Capture the cell that displays the provided text and extract its [x, y] central coordinate. 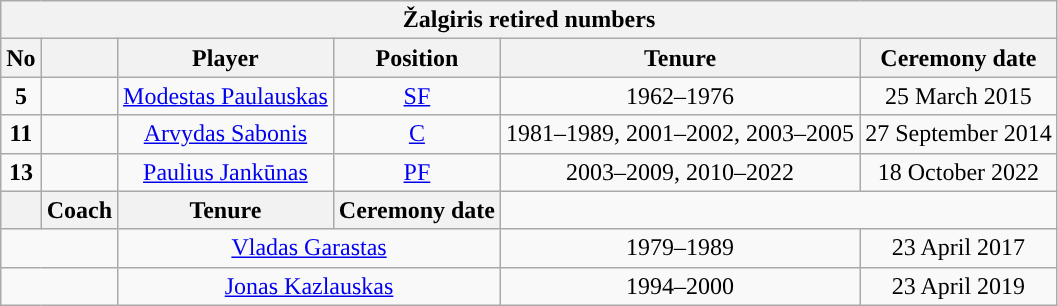
13 [21, 172]
25 March 2015 [959, 96]
11 [21, 134]
Position [416, 58]
PF [416, 172]
5 [21, 96]
1981–1989, 2001–2002, 2003–2005 [680, 134]
Player [226, 58]
Vladas Garastas [310, 248]
1962–1976 [680, 96]
1979–1989 [680, 248]
Modestas Paulauskas [226, 96]
27 September 2014 [959, 134]
C [416, 134]
Coach [79, 210]
SF [416, 96]
1994–2000 [680, 286]
23 April 2019 [959, 286]
Paulius Jankūnas [226, 172]
23 April 2017 [959, 248]
Žalgiris retired numbers [530, 20]
2003–2009, 2010–2022 [680, 172]
Arvydas Sabonis [226, 134]
18 October 2022 [959, 172]
No [21, 58]
Jonas Kazlauskas [310, 286]
